Find where the given text appears and provide that cell's center as [X, Y] coordinate. 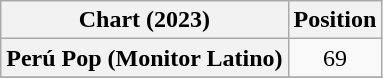
Position [335, 20]
Chart (2023) [144, 20]
Perú Pop (Monitor Latino) [144, 58]
69 [335, 58]
